Search for the cell housing the specified text and yield its [X, Y] center coordinate. 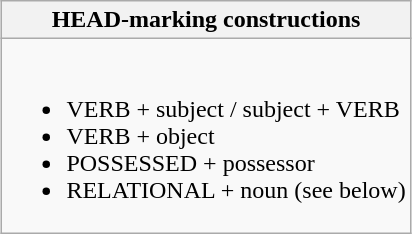
VERB + subject / subject + VERBVERB + objectPOSSESSED + possessorRELATIONAL + noun (see below) [206, 136]
HEAD-marking constructions [206, 20]
